Pinpoint the cell where the given text exists, returning its (X, Y) midpoint coordinate. 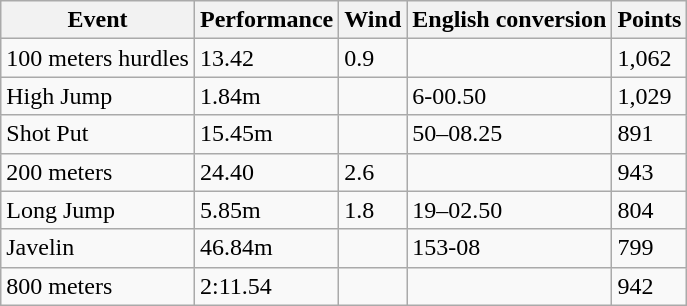
15.45m (266, 134)
Points (650, 20)
24.40 (266, 172)
1,029 (650, 96)
943 (650, 172)
942 (650, 286)
19–02.50 (510, 210)
13.42 (266, 58)
High Jump (98, 96)
153-08 (510, 248)
1.8 (373, 210)
891 (650, 134)
Wind (373, 20)
Shot Put (98, 134)
50–08.25 (510, 134)
2.6 (373, 172)
46.84m (266, 248)
800 meters (98, 286)
2:11.54 (266, 286)
0.9 (373, 58)
200 meters (98, 172)
799 (650, 248)
1.84m (266, 96)
English conversion (510, 20)
100 meters hurdles (98, 58)
804 (650, 210)
Long Jump (98, 210)
5.85m (266, 210)
Javelin (98, 248)
Event (98, 20)
Performance (266, 20)
1,062 (650, 58)
6-00.50 (510, 96)
